Extract the [x, y] coordinate from the center of the cell holding the provided text.  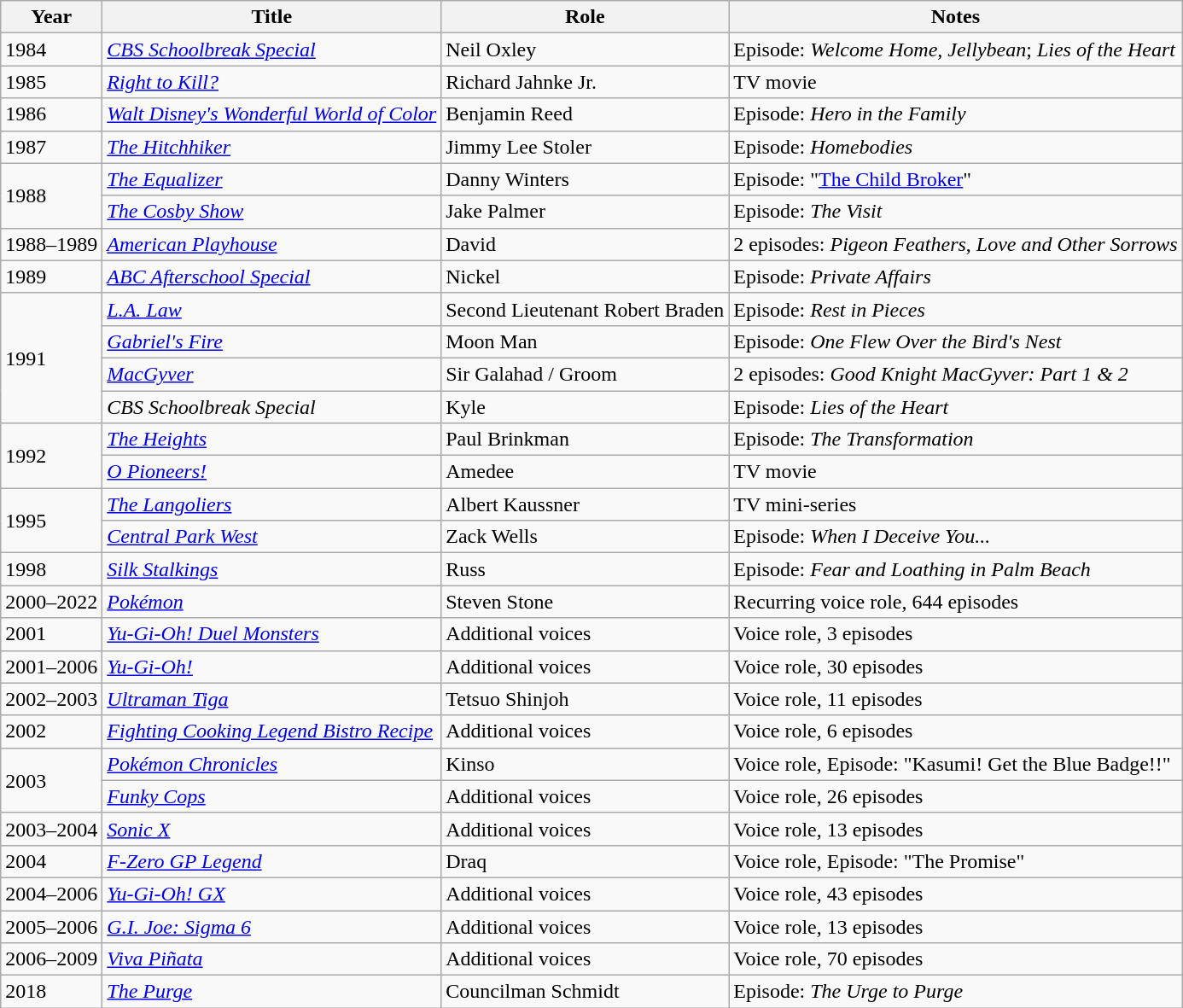
Pokémon Chronicles [271, 764]
1995 [51, 521]
Episode: The Transformation [956, 440]
Episode: Hero in the Family [956, 114]
Benjamin Reed [586, 114]
Richard Jahnke Jr. [586, 82]
Episode: When I Deceive You... [956, 537]
Viva Piñata [271, 959]
Recurring voice role, 644 episodes [956, 602]
Notes [956, 17]
Moon Man [586, 341]
Episode: Rest in Pieces [956, 309]
The Hitchhiker [271, 147]
Draq [586, 861]
2001–2006 [51, 667]
Voice role, 30 episodes [956, 667]
Fighting Cooking Legend Bistro Recipe [271, 731]
2001 [51, 634]
Voice role, Episode: "The Promise" [956, 861]
2004 [51, 861]
2000–2022 [51, 602]
Voice role, 6 episodes [956, 731]
Year [51, 17]
2018 [51, 992]
Neil Oxley [586, 50]
Ultraman Tiga [271, 699]
Second Lieutenant Robert Braden [586, 309]
Right to Kill? [271, 82]
Jimmy Lee Stoler [586, 147]
David [586, 244]
2002–2003 [51, 699]
Central Park West [271, 537]
1987 [51, 147]
2004–2006 [51, 894]
Voice role, 70 episodes [956, 959]
Yu-Gi-Oh! GX [271, 894]
1992 [51, 456]
The Heights [271, 440]
Kyle [586, 407]
Sonic X [271, 829]
1988 [51, 195]
1988–1989 [51, 244]
2003 [51, 780]
G.I. Joe: Sigma 6 [271, 926]
The Cosby Show [271, 212]
Episode: The Urge to Purge [956, 992]
Steven Stone [586, 602]
Kinso [586, 764]
1985 [51, 82]
Danny Winters [586, 179]
ABC Afterschool Special [271, 277]
F-Zero GP Legend [271, 861]
Episode: "The Child Broker" [956, 179]
MacGyver [271, 374]
Yu-Gi-Oh! [271, 667]
1986 [51, 114]
Voice role, Episode: "Kasumi! Get the Blue Badge!!" [956, 764]
Role [586, 17]
2005–2006 [51, 926]
Zack Wells [586, 537]
Funky Cops [271, 796]
Paul Brinkman [586, 440]
Episode: Homebodies [956, 147]
1984 [51, 50]
Title [271, 17]
Episode: Welcome Home, Jellybean; Lies of the Heart [956, 50]
2 episodes: Pigeon Feathers, Love and Other Sorrows [956, 244]
Tetsuo Shinjoh [586, 699]
Silk Stalkings [271, 569]
Voice role, 3 episodes [956, 634]
1991 [51, 358]
Voice role, 11 episodes [956, 699]
2006–2009 [51, 959]
Gabriel's Fire [271, 341]
Nickel [586, 277]
2 episodes: Good Knight MacGyver: Part 1 & 2 [956, 374]
The Langoliers [271, 504]
Pokémon [271, 602]
The Equalizer [271, 179]
Episode: The Visit [956, 212]
O Pioneers! [271, 472]
Episode: Fear and Loathing in Palm Beach [956, 569]
Amedee [586, 472]
Yu-Gi-Oh! Duel Monsters [271, 634]
Councilman Schmidt [586, 992]
Episode: Private Affairs [956, 277]
Albert Kaussner [586, 504]
Episode: Lies of the Heart [956, 407]
Walt Disney's Wonderful World of Color [271, 114]
2002 [51, 731]
1989 [51, 277]
Russ [586, 569]
Voice role, 43 episodes [956, 894]
L.A. Law [271, 309]
Episode: One Flew Over the Bird's Nest [956, 341]
Sir Galahad / Groom [586, 374]
American Playhouse [271, 244]
TV mini-series [956, 504]
Jake Palmer [586, 212]
1998 [51, 569]
The Purge [271, 992]
Voice role, 26 episodes [956, 796]
2003–2004 [51, 829]
